Determine the [X, Y] coordinate at the center of the cell enclosing the given text.  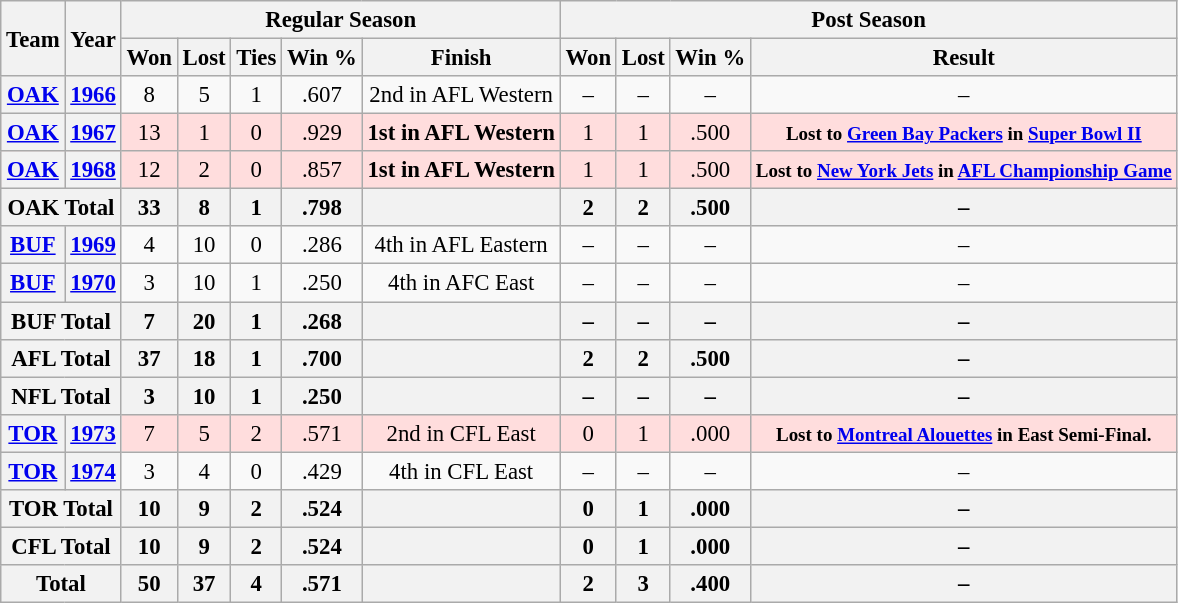
2nd in AFL Western [461, 95]
1973 [93, 433]
.700 [322, 358]
Team [33, 38]
4th in AFL Eastern [461, 245]
Lost to Green Bay Packers in Super Bowl II [964, 133]
1974 [93, 471]
Year [93, 38]
1967 [93, 133]
12 [149, 170]
2nd in CFL East [461, 433]
.607 [322, 95]
Lost to New York Jets in AFL Championship Game [964, 170]
33 [149, 208]
.286 [322, 245]
1970 [93, 283]
Total [61, 584]
4th in CFL East [461, 471]
Post Season [868, 20]
Ties [256, 58]
TOR Total [61, 509]
OAK Total [61, 208]
20 [204, 321]
BUF Total [61, 321]
.929 [322, 133]
AFL Total [61, 358]
1969 [93, 245]
NFL Total [61, 396]
Result [964, 58]
.400 [710, 584]
Regular Season [340, 20]
.429 [322, 471]
Lost to Montreal Alouettes in East Semi-Final. [964, 433]
.798 [322, 208]
.857 [322, 170]
4th in AFC East [461, 283]
1966 [93, 95]
50 [149, 584]
13 [149, 133]
1968 [93, 170]
Finish [461, 58]
18 [204, 358]
.268 [322, 321]
CFL Total [61, 546]
